For the text-containing cell, return its midpoint in [x, y] coordinate format. 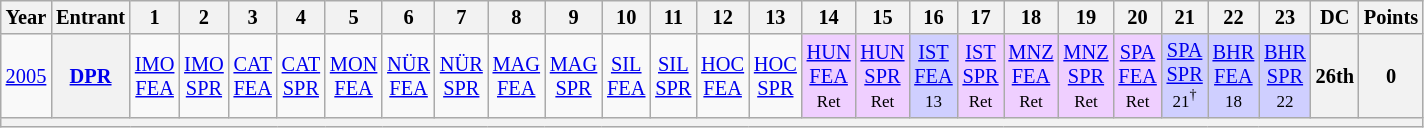
MAGSPR [574, 76]
0 [1391, 76]
NÜRSPR [462, 76]
2 [204, 17]
5 [354, 17]
18 [1032, 17]
SILFEA [626, 76]
19 [1086, 17]
HUNFEARet [829, 76]
BHRSPR22 [1285, 76]
Entrant [90, 17]
HOCSPR [776, 76]
26th [1335, 76]
16 [933, 17]
NÜRFEA [408, 76]
HUNSPRRet [883, 76]
15 [883, 17]
IMOSPR [204, 76]
SPASPR21† [1185, 76]
22 [1234, 17]
IMOFEA [154, 76]
6 [408, 17]
10 [626, 17]
20 [1137, 17]
CATSPR [301, 76]
DPR [90, 76]
21 [1185, 17]
HOCFEA [722, 76]
8 [516, 17]
14 [829, 17]
3 [253, 17]
DC [1335, 17]
Points [1391, 17]
BHRFEA18 [1234, 76]
MAGFEA [516, 76]
CATFEA [253, 76]
ISTSPRRet [981, 76]
12 [722, 17]
2005 [26, 76]
17 [981, 17]
1 [154, 17]
4 [301, 17]
7 [462, 17]
MONFEA [354, 76]
13 [776, 17]
MNZSPRRet [1086, 76]
23 [1285, 17]
Year [26, 17]
11 [673, 17]
ISTFEA13 [933, 76]
MNZFEARet [1032, 76]
9 [574, 17]
SPAFEARet [1137, 76]
SILSPR [673, 76]
